Find where the given text appears and provide that cell's center as [x, y] coordinate. 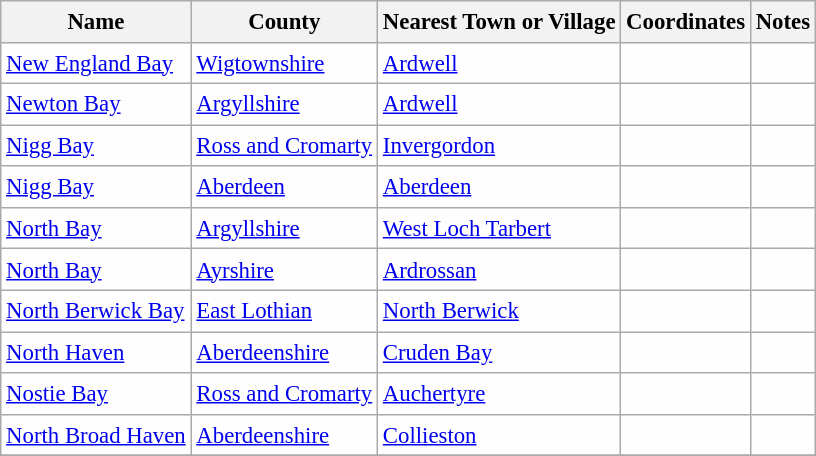
Wigtownshire [284, 62]
East Lothian [284, 312]
Auchertyre [500, 394]
Newton Bay [96, 104]
Nostie Bay [96, 394]
Nearest Town or Village [500, 22]
North Broad Haven [96, 436]
West Loch Tarbert [500, 228]
North Berwick [500, 312]
County [284, 22]
Invergordon [500, 146]
Coordinates [686, 22]
Collieston [500, 436]
Ayrshire [284, 270]
Ardrossan [500, 270]
New England Bay [96, 62]
North Berwick Bay [96, 312]
Cruden Bay [500, 352]
North Haven [96, 352]
Notes [782, 22]
Name [96, 22]
